Locate the cell with the specified text and output its [x, y] center coordinate. 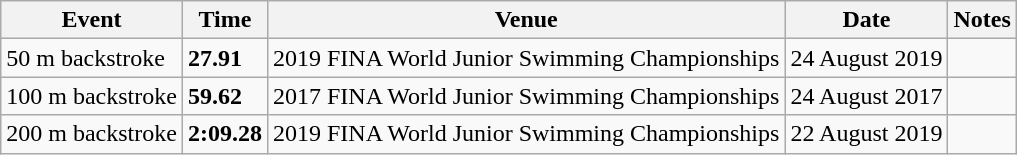
2017 FINA World Junior Swimming Championships [526, 96]
24 August 2017 [866, 96]
Venue [526, 20]
22 August 2019 [866, 134]
Event [92, 20]
Notes [982, 20]
Date [866, 20]
24 August 2019 [866, 58]
200 m backstroke [92, 134]
59.62 [224, 96]
27.91 [224, 58]
2:09.28 [224, 134]
100 m backstroke [92, 96]
50 m backstroke [92, 58]
Time [224, 20]
